From the cell containing the given text, extract its center point as [x, y] coordinate. 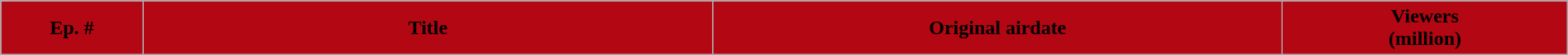
Original airdate [997, 28]
Title [428, 28]
Ep. # [72, 28]
Viewers(million) [1426, 28]
